Output the [X, Y] coordinate of the center of the cell containing the given text.  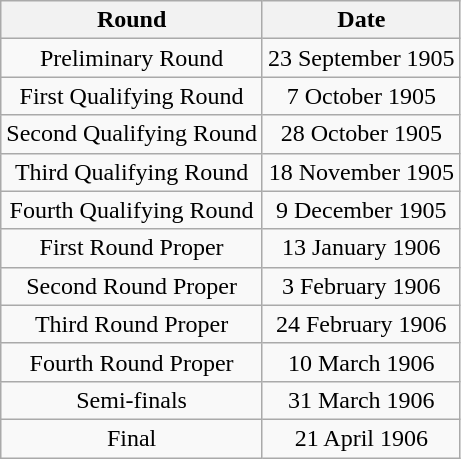
First Round Proper [132, 248]
Fourth Round Proper [132, 362]
Semi-finals [132, 400]
24 February 1906 [361, 324]
Final [132, 438]
Second Round Proper [132, 286]
31 March 1906 [361, 400]
Preliminary Round [132, 58]
Date [361, 20]
23 September 1905 [361, 58]
13 January 1906 [361, 248]
28 October 1905 [361, 134]
Second Qualifying Round [132, 134]
9 December 1905 [361, 210]
Third Round Proper [132, 324]
18 November 1905 [361, 172]
First Qualifying Round [132, 96]
10 March 1906 [361, 362]
3 February 1906 [361, 286]
Third Qualifying Round [132, 172]
7 October 1905 [361, 96]
21 April 1906 [361, 438]
Round [132, 20]
Fourth Qualifying Round [132, 210]
